Capture the cell that displays the provided text and extract its [x, y] central coordinate. 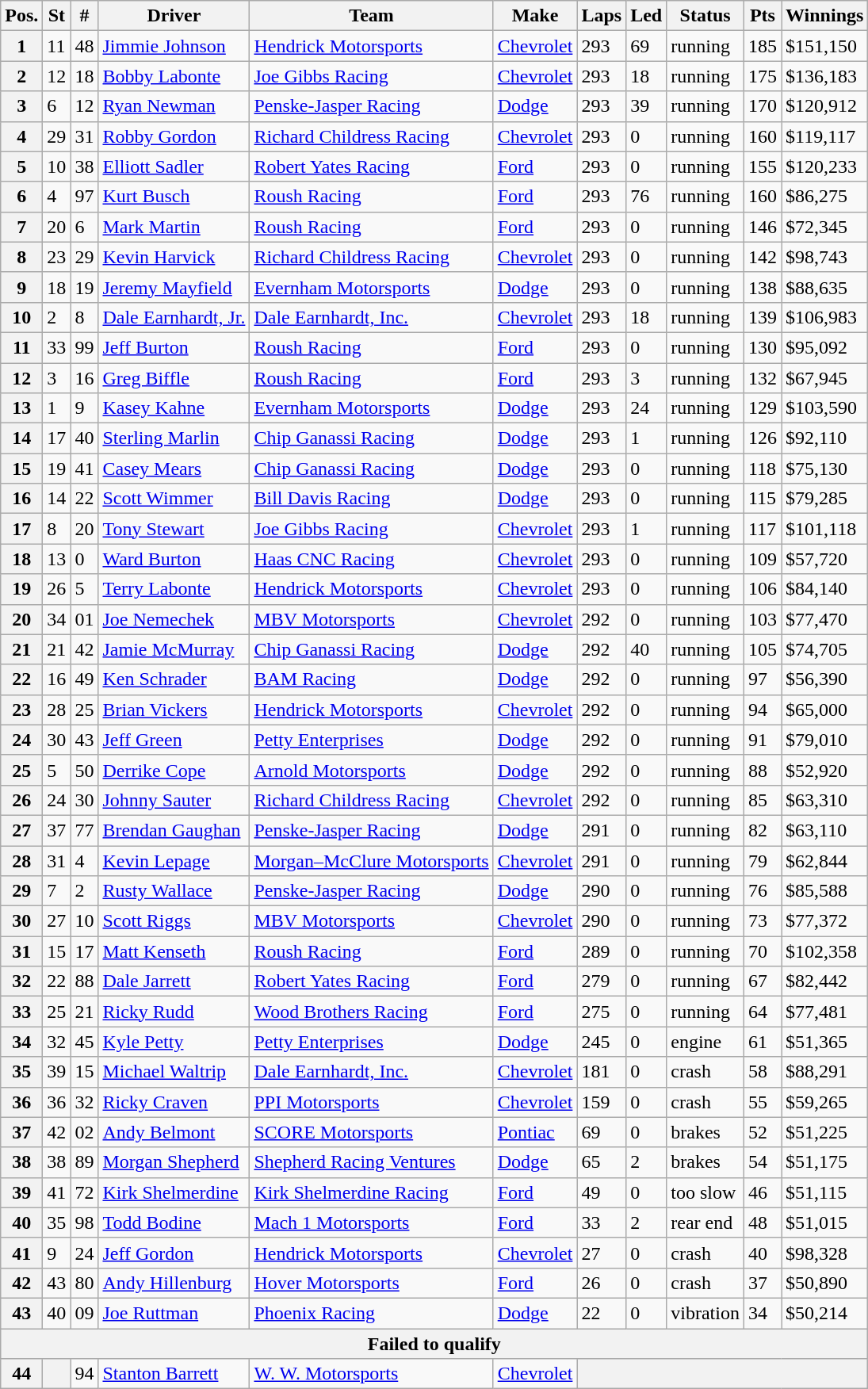
Kevin Harvick [174, 257]
too slow [705, 1192]
185 [763, 46]
70 [763, 951]
85 [763, 800]
50 [84, 770]
Derrike Cope [174, 770]
Joe Ruttman [174, 1313]
$79,010 [824, 740]
01 [84, 619]
Michael Waltrip [174, 1072]
Phoenix Racing [371, 1313]
89 [84, 1162]
vibration [705, 1313]
$51,365 [824, 1042]
Kirk Shelmerdine [174, 1192]
91 [763, 740]
W. W. Motorsports [371, 1374]
99 [84, 347]
Ward Burton [174, 559]
115 [763, 499]
126 [763, 438]
Status [705, 16]
$103,590 [824, 408]
$51,175 [824, 1162]
44 [22, 1374]
146 [763, 227]
$51,225 [824, 1132]
Morgan–McClure Motorsports [371, 860]
Dale Jarrett [174, 981]
103 [763, 619]
138 [763, 287]
BAM Racing [371, 679]
65 [602, 1162]
80 [84, 1283]
PPI Motorsports [371, 1102]
Kurt Busch [174, 197]
52 [763, 1132]
$106,983 [824, 317]
98 [84, 1223]
Pontiac [535, 1132]
175 [763, 76]
Jimmie Johnson [174, 46]
54 [763, 1162]
Winnings [824, 16]
Andy Belmont [174, 1132]
$77,470 [824, 619]
Casey Mears [174, 469]
$50,214 [824, 1313]
SCORE Motorsports [371, 1132]
45 [84, 1042]
$102,358 [824, 951]
Jeremy Mayfield [174, 287]
$65,000 [824, 710]
Haas CNC Racing [371, 559]
$85,588 [824, 891]
Laps [602, 16]
$72,345 [824, 227]
$92,110 [824, 438]
$74,705 [824, 649]
279 [602, 981]
Jeff Gordon [174, 1253]
$95,092 [824, 347]
$56,390 [824, 679]
Hover Motorsports [371, 1283]
$120,912 [824, 106]
Rusty Wallace [174, 891]
Ryan Newman [174, 106]
Arnold Motorsports [371, 770]
Pts [763, 16]
$151,150 [824, 46]
$77,481 [824, 1012]
$50,890 [824, 1283]
Kevin Lepage [174, 860]
Brian Vickers [174, 710]
$67,945 [824, 378]
02 [84, 1132]
$136,183 [824, 76]
Dale Earnhardt, Jr. [174, 317]
Elliott Sadler [174, 166]
Ken Schrader [174, 679]
132 [763, 378]
142 [763, 257]
130 [763, 347]
118 [763, 469]
$82,442 [824, 981]
Jeff Green [174, 740]
106 [763, 589]
$62,844 [824, 860]
$120,233 [824, 166]
Bill Davis Racing [371, 499]
Kirk Shelmerdine Racing [371, 1192]
Ricky Rudd [174, 1012]
155 [763, 166]
$57,720 [824, 559]
Team [371, 16]
72 [84, 1192]
Mark Martin [174, 227]
79 [763, 860]
289 [602, 951]
Tony Stewart [174, 529]
rear end [705, 1223]
$88,635 [824, 287]
Ricky Craven [174, 1102]
$98,328 [824, 1253]
Kasey Kahne [174, 408]
Wood Brothers Racing [371, 1012]
275 [602, 1012]
Andy Hillenburg [174, 1283]
129 [763, 408]
Morgan Shepherd [174, 1162]
Led [647, 16]
61 [763, 1042]
Mach 1 Motorsports [371, 1223]
245 [602, 1042]
105 [763, 649]
Sterling Marlin [174, 438]
$84,140 [824, 589]
$88,291 [824, 1072]
170 [763, 106]
58 [763, 1072]
Joe Nemechek [174, 619]
67 [763, 981]
Todd Bodine [174, 1223]
$63,310 [824, 800]
$101,118 [824, 529]
$59,265 [824, 1102]
engine [705, 1042]
Failed to qualify [434, 1344]
77 [84, 830]
Matt Kenseth [174, 951]
Shepherd Racing Ventures [371, 1162]
Kyle Petty [174, 1042]
$86,275 [824, 197]
Jamie McMurray [174, 649]
Stanton Barrett [174, 1374]
Bobby Labonte [174, 76]
$51,015 [824, 1223]
$63,110 [824, 830]
Jeff Burton [174, 347]
46 [763, 1192]
$79,285 [824, 499]
Johnny Sauter [174, 800]
139 [763, 317]
82 [763, 830]
Robby Gordon [174, 136]
Driver [174, 16]
73 [763, 921]
Terry Labonte [174, 589]
181 [602, 1072]
St [57, 16]
117 [763, 529]
$75,130 [824, 469]
Pos. [22, 16]
159 [602, 1102]
$77,372 [824, 921]
Scott Wimmer [174, 499]
Make [535, 16]
$51,115 [824, 1192]
109 [763, 559]
# [84, 16]
Scott Riggs [174, 921]
$119,117 [824, 136]
64 [763, 1012]
Brendan Gaughan [174, 830]
Greg Biffle [174, 378]
55 [763, 1102]
$52,920 [824, 770]
$98,743 [824, 257]
09 [84, 1313]
